For the text-containing cell, return its midpoint in [X, Y] coordinate format. 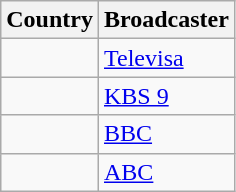
KBS 9 [166, 96]
Televisa [166, 58]
ABC [166, 172]
BBC [166, 134]
Country [50, 20]
Broadcaster [166, 20]
